Output the [X, Y] coordinate of the center of the cell containing the given text.  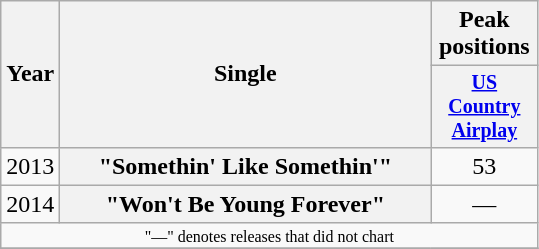
"Won't Be Young Forever" [246, 204]
Year [30, 74]
Single [246, 74]
US Country Airplay [484, 106]
2014 [30, 204]
53 [484, 166]
2013 [30, 166]
Peak positions [484, 34]
— [484, 204]
"Somethin' Like Somethin'" [246, 166]
"—" denotes releases that did not chart [270, 235]
